Pinpoint the cell where the given text exists, returning its (x, y) midpoint coordinate. 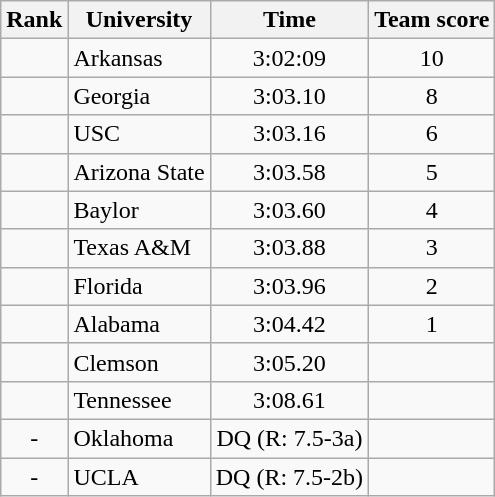
3:03.88 (289, 248)
2 (432, 286)
Baylor (139, 210)
UCLA (139, 477)
3:03.16 (289, 134)
Time (289, 20)
3:03.96 (289, 286)
DQ (R: 7.5-3a) (289, 438)
Arkansas (139, 58)
3:02:09 (289, 58)
Clemson (139, 362)
Texas A&M (139, 248)
DQ (R: 7.5-2b) (289, 477)
10 (432, 58)
University (139, 20)
3 (432, 248)
3:03.10 (289, 96)
4 (432, 210)
5 (432, 172)
Rank (34, 20)
3:03.60 (289, 210)
1 (432, 324)
Arizona State (139, 172)
6 (432, 134)
8 (432, 96)
Team score (432, 20)
3:05.20 (289, 362)
Tennessee (139, 400)
3:08.61 (289, 400)
Georgia (139, 96)
Oklahoma (139, 438)
Alabama (139, 324)
3:04.42 (289, 324)
USC (139, 134)
Florida (139, 286)
3:03.58 (289, 172)
